Determine the [X, Y] coordinate at the center of the cell enclosing the given text.  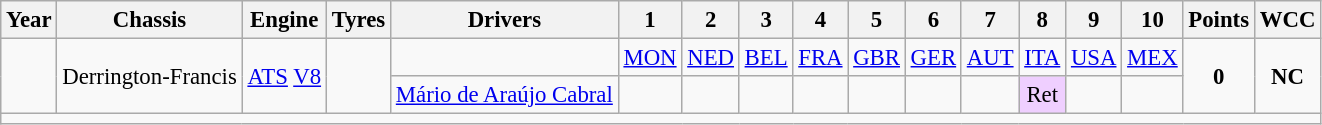
NC [1287, 76]
3 [766, 20]
Tyres [358, 20]
GBR [876, 58]
1 [650, 20]
2 [710, 20]
MEX [1152, 58]
BEL [766, 58]
10 [1152, 20]
USA [1094, 58]
Chassis [150, 20]
Drivers [505, 20]
Ret [1042, 95]
8 [1042, 20]
NED [710, 58]
FRA [820, 58]
9 [1094, 20]
0 [1218, 76]
Points [1218, 20]
AUT [990, 58]
GER [933, 58]
6 [933, 20]
Year [29, 20]
ITA [1042, 58]
5 [876, 20]
7 [990, 20]
Derrington-Francis [150, 76]
ATS V8 [284, 76]
MON [650, 58]
WCC [1287, 20]
Mário de Araújo Cabral [505, 95]
Engine [284, 20]
4 [820, 20]
